Capture the cell that displays the provided text and extract its (X, Y) central coordinate. 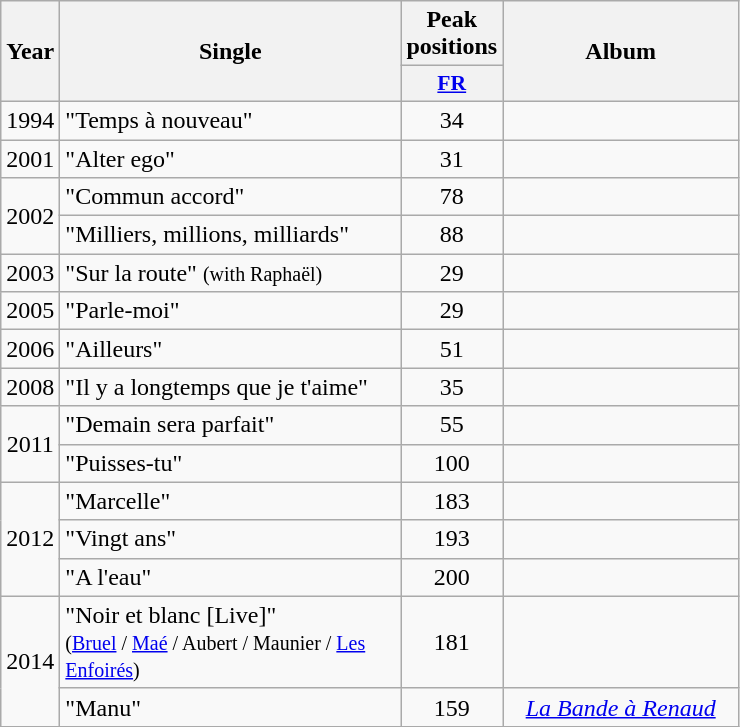
2003 (30, 273)
"Vingt ans" (230, 539)
34 (452, 120)
"Puisses-tu" (230, 463)
"Il y a longtemps que je t'aime" (230, 387)
"Temps à nouveau" (230, 120)
"A l'eau" (230, 577)
181 (452, 642)
1994 (30, 120)
183 (452, 501)
2014 (30, 661)
35 (452, 387)
2001 (30, 159)
88 (452, 235)
FR (452, 84)
2006 (30, 349)
"Alter ego" (230, 159)
100 (452, 463)
La Bande à Renaud (621, 707)
"Noir et blanc [Live]" (Bruel / Maé / Aubert / Maunier / Les Enfoirés) (230, 642)
31 (452, 159)
193 (452, 539)
78 (452, 197)
"Marcelle" (230, 501)
"Commun accord" (230, 197)
"Demain sera parfait" (230, 425)
2008 (30, 387)
"Ailleurs" (230, 349)
200 (452, 577)
Single (230, 52)
2011 (30, 444)
"Parle-moi" (230, 311)
51 (452, 349)
2002 (30, 216)
Peak positions (452, 34)
"Sur la route" (with Raphaël) (230, 273)
2012 (30, 539)
55 (452, 425)
2005 (30, 311)
"Manu" (230, 707)
Year (30, 52)
Album (621, 52)
"Milliers, millions, milliards" (230, 235)
159 (452, 707)
